Pinpoint the cell where the given text exists, returning its (x, y) midpoint coordinate. 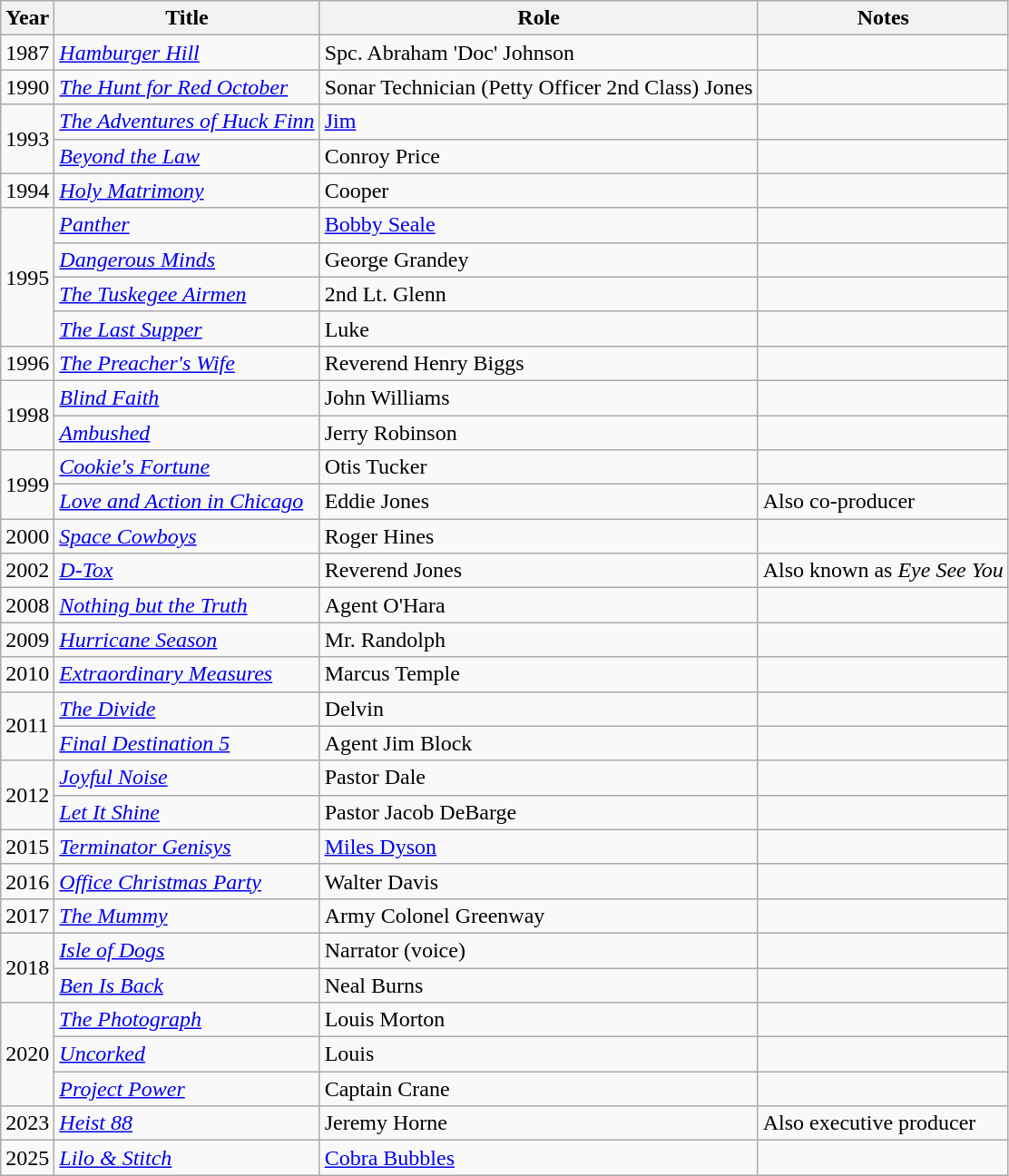
Luke (539, 328)
Notes (883, 18)
Also co-producer (883, 502)
1998 (27, 415)
Year (27, 18)
2016 (27, 881)
Ambushed (187, 433)
The Last Supper (187, 328)
1994 (27, 191)
1990 (27, 87)
D-Tox (187, 571)
Blind Faith (187, 397)
Marcus Temple (539, 674)
Reverend Henry Biggs (539, 363)
1995 (27, 277)
The Photograph (187, 1020)
Terminator Genisys (187, 847)
Nothing but the Truth (187, 605)
Reverend Jones (539, 571)
Louis (539, 1054)
Let It Shine (187, 812)
George Grandey (539, 260)
1996 (27, 363)
John Williams (539, 397)
Spc. Abraham 'Doc' Johnson (539, 53)
Hurricane Season (187, 640)
1999 (27, 485)
2002 (27, 571)
2012 (27, 795)
Captain Crane (539, 1089)
Heist 88 (187, 1123)
Hamburger Hill (187, 53)
Space Cowboys (187, 536)
Agent Jim Block (539, 743)
Delvin (539, 709)
The Adventures of Huck Finn (187, 122)
Project Power (187, 1089)
2008 (27, 605)
Office Christmas Party (187, 881)
Jerry Robinson (539, 433)
2018 (27, 967)
Also executive producer (883, 1123)
Dangerous Minds (187, 260)
Extraordinary Measures (187, 674)
Also known as Eye See You (883, 571)
2009 (27, 640)
Panther (187, 225)
Bobby Seale (539, 225)
Title (187, 18)
1987 (27, 53)
The Preacher's Wife (187, 363)
Neal Burns (539, 985)
Mr. Randolph (539, 640)
Role (539, 18)
Pastor Dale (539, 778)
Joyful Noise (187, 778)
The Mummy (187, 916)
2nd Lt. Glenn (539, 294)
Sonar Technician (Petty Officer 2nd Class) Jones (539, 87)
Jeremy Horne (539, 1123)
2000 (27, 536)
Conroy Price (539, 156)
2011 (27, 726)
Ben Is Back (187, 985)
The Hunt for Red October (187, 87)
2010 (27, 674)
Isle of Dogs (187, 950)
Walter Davis (539, 881)
Uncorked (187, 1054)
2015 (27, 847)
Lilo & Stitch (187, 1158)
The Tuskegee Airmen (187, 294)
2023 (27, 1123)
Cookie's Fortune (187, 467)
Holy Matrimony (187, 191)
Otis Tucker (539, 467)
Eddie Jones (539, 502)
Cobra Bubbles (539, 1158)
Cooper (539, 191)
Final Destination 5 (187, 743)
1993 (27, 139)
The Divide (187, 709)
Beyond the Law (187, 156)
Agent O'Hara (539, 605)
Army Colonel Greenway (539, 916)
2025 (27, 1158)
Miles Dyson (539, 847)
Narrator (voice) (539, 950)
Pastor Jacob DeBarge (539, 812)
Jim (539, 122)
2020 (27, 1054)
Roger Hines (539, 536)
2017 (27, 916)
Louis Morton (539, 1020)
Love and Action in Chicago (187, 502)
